For the text-containing cell, return its midpoint in (X, Y) coordinate format. 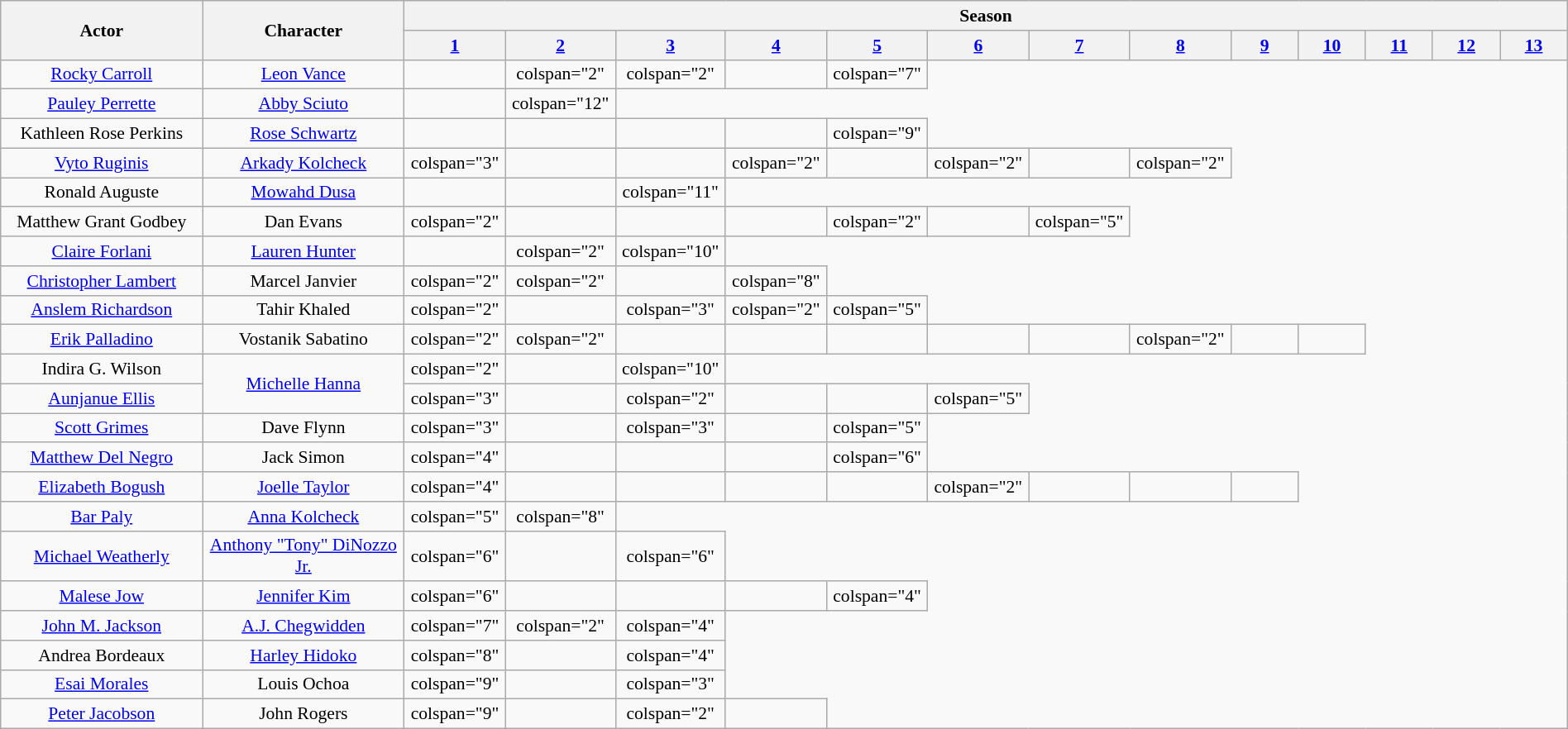
Arkady Kolcheck (304, 163)
colspan="12" (561, 104)
Actor (102, 30)
Joelle Taylor (304, 487)
Esai Morales (102, 684)
Pauley Perrette (102, 104)
11 (1399, 45)
Matthew Grant Godbey (102, 222)
Abby Sciuto (304, 104)
13 (1533, 45)
Tahir Khaled (304, 310)
Aunjanue Ellis (102, 398)
Jennifer Kim (304, 597)
Claire Forlani (102, 251)
Jack Simon (304, 458)
Christopher Lambert (102, 281)
Kathleen Rose Perkins (102, 134)
Ronald Auguste (102, 193)
Scott Grimes (102, 428)
colspan="11" (670, 193)
Erik Palladino (102, 340)
A.J. Chegwidden (304, 626)
Peter Jacobson (102, 714)
12 (1465, 45)
Indira G. Wilson (102, 369)
Dan Evans (304, 222)
Vostanik Sabatino (304, 340)
John M. Jackson (102, 626)
5 (877, 45)
Anthony "Tony" DiNozzo Jr. (304, 555)
Michelle Hanna (304, 384)
Rose Schwartz (304, 134)
4 (776, 45)
Lauren Hunter (304, 251)
8 (1180, 45)
Malese Jow (102, 597)
Michael Weatherly (102, 555)
Marcel Janvier (304, 281)
Louis Ochoa (304, 684)
Matthew Del Negro (102, 458)
Anslem Richardson (102, 310)
John Rogers (304, 714)
Leon Vance (304, 74)
9 (1264, 45)
Mowahd Dusa (304, 193)
Harley Hidoko (304, 655)
Anna Kolcheck (304, 517)
10 (1331, 45)
Character (304, 30)
Vyto Ruginis (102, 163)
Bar Paly (102, 517)
3 (670, 45)
2 (561, 45)
Elizabeth Bogush (102, 487)
Andrea Bordeaux (102, 655)
1 (455, 45)
Season (986, 16)
7 (1079, 45)
Rocky Carroll (102, 74)
6 (978, 45)
Dave Flynn (304, 428)
